Locate the cell with the specified text and output its (x, y) center coordinate. 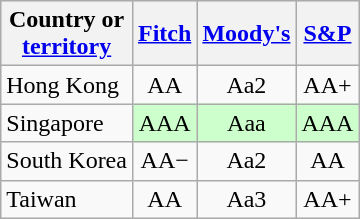
Fitch (164, 34)
Aa3 (246, 199)
AA− (164, 161)
Moody's (246, 34)
Singapore (67, 123)
Taiwan (67, 199)
Country or territory (67, 34)
Aaa (246, 123)
South Korea (67, 161)
S&P (328, 34)
Hong Kong (67, 85)
